Provide the (X, Y) coordinate of the cell's center where the given text is located.  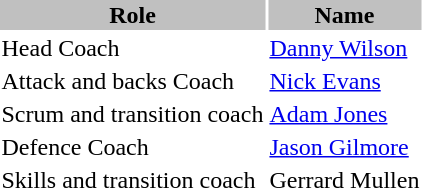
Name (344, 15)
Adam Jones (344, 114)
Scrum and transition coach (132, 114)
Nick Evans (344, 81)
Attack and backs Coach (132, 81)
Head Coach (132, 48)
Role (132, 15)
Jason Gilmore (344, 147)
Danny Wilson (344, 48)
Defence Coach (132, 147)
